Return [X, Y] of the center of cell containing provided text 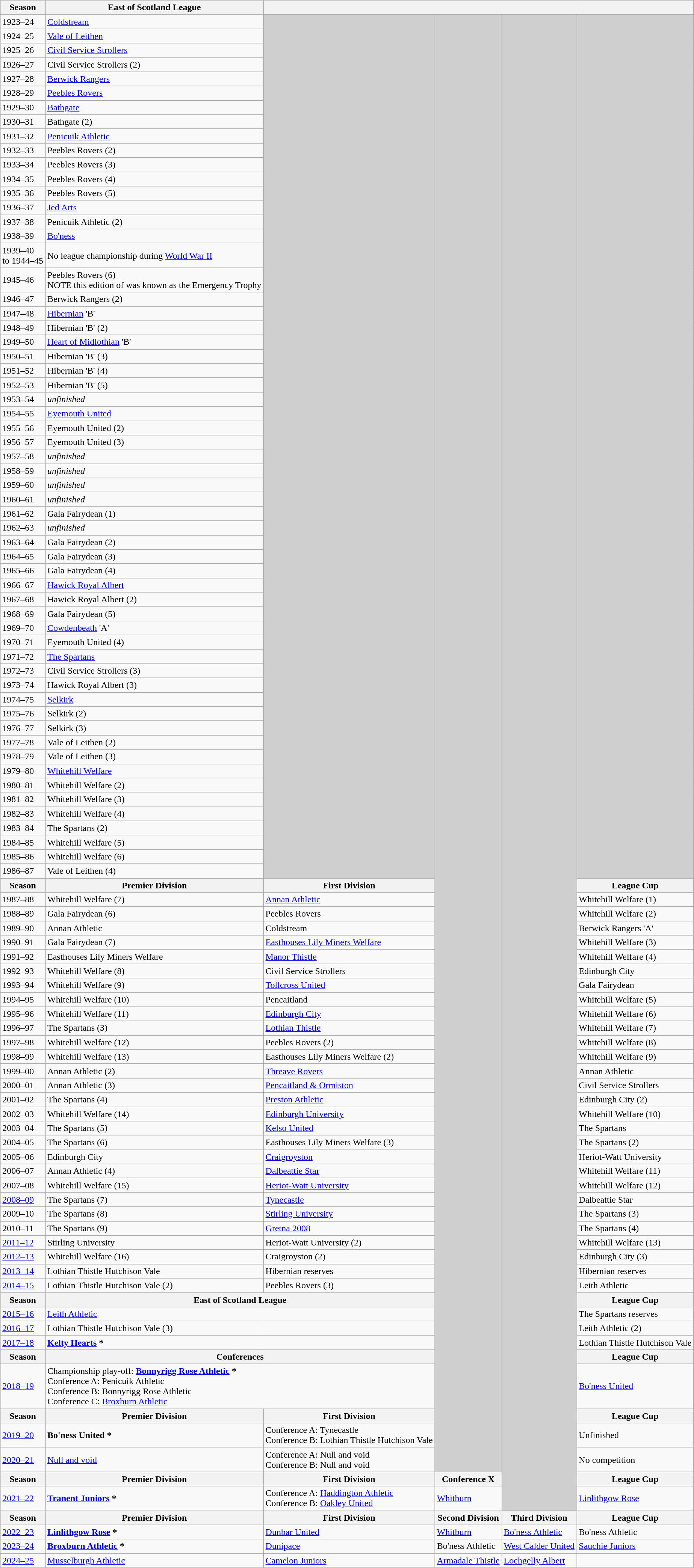
1939–40to 1944–45 [23, 255]
1938–39 [23, 236]
1967–68 [23, 599]
Berwick Rangers [154, 79]
Lothian Thistle Hutchison Vale (2) [154, 1285]
2023–24 [23, 1546]
Linlithgow Rose * [154, 1532]
Conference A: Null and voidConference B: Null and void [349, 1460]
1931–32 [23, 136]
Tollcross United [349, 985]
Penicuik Athletic (2) [154, 222]
Armadale Thistle [468, 1560]
1979–80 [23, 771]
1934–35 [23, 179]
Whitehill Welfare (15) [154, 1185]
Peebles Rovers (4) [154, 179]
Bo'ness United [635, 1386]
Craigroyston [349, 1157]
1989–90 [23, 928]
Pencaitland [349, 1000]
1945–46 [23, 280]
1948–49 [23, 328]
Whitehill Welfare (16) [154, 1257]
Dunbar United [349, 1532]
Penicuik Athletic [154, 136]
1977–78 [23, 742]
1969–70 [23, 628]
1988–89 [23, 914]
Third Division [539, 1518]
The Spartans (5) [154, 1128]
1932–33 [23, 150]
1926–27 [23, 65]
Whitehill Welfare (1) [635, 900]
Gala Fairydean (2) [154, 542]
Heriot-Watt University (2) [349, 1242]
Unfinished [635, 1435]
Preston Athletic [349, 1099]
1953–54 [23, 399]
Tynecastle [349, 1200]
1930–31 [23, 122]
1970–71 [23, 642]
Civil Service Strollers (2) [154, 65]
Gala Fairydean (6) [154, 914]
1958–59 [23, 471]
Hawick Royal Albert (3) [154, 685]
1933–34 [23, 164]
1949–50 [23, 342]
1950–51 [23, 356]
1974–75 [23, 700]
2000–01 [23, 1085]
1987–88 [23, 900]
Annan Athletic (3) [154, 1085]
1960–61 [23, 499]
Conference X [468, 1479]
2003–04 [23, 1128]
1985–86 [23, 856]
2010–11 [23, 1228]
The Spartans (6) [154, 1143]
2007–08 [23, 1185]
1972–73 [23, 671]
Hibernian 'B' (4) [154, 371]
Lothian Thistle Hutchison Vale (3) [240, 1328]
1952–53 [23, 385]
Gala Fairydean (3) [154, 556]
1925–26 [23, 50]
Hibernian 'B' [154, 314]
1983–84 [23, 828]
1935–36 [23, 193]
1978–79 [23, 757]
1990–91 [23, 942]
1924–25 [23, 36]
Threave Rovers [349, 1071]
Second Division [468, 1518]
Lochgelly Albert [539, 1560]
The Spartans (8) [154, 1214]
2017–18 [23, 1342]
1963–64 [23, 542]
2001–02 [23, 1099]
1946–47 [23, 299]
Kelso United [349, 1128]
Berwick Rangers 'A' [635, 928]
Conference A: TynecastleConference B: Lothian Thistle Hutchison Vale [349, 1435]
1984–85 [23, 842]
1971–72 [23, 657]
Gala Fairydean (5) [154, 614]
2019–20 [23, 1435]
Gretna 2008 [349, 1228]
1975–76 [23, 714]
Kelty Hearts * [240, 1342]
1957–58 [23, 457]
Bathgate (2) [154, 122]
2020–21 [23, 1460]
Cowdenbeath 'A' [154, 628]
1965–66 [23, 571]
Peebles Rovers (5) [154, 193]
2022–23 [23, 1532]
Vale of Leithen [154, 36]
Easthouses Lily Miners Welfare (3) [349, 1143]
Bo'ness [154, 236]
1959–60 [23, 485]
1936–37 [23, 208]
2008–09 [23, 1200]
Selkirk [154, 700]
Jed Arts [154, 208]
Edinburgh City (2) [635, 1099]
1964–65 [23, 556]
1980–81 [23, 785]
2002–03 [23, 1114]
1996–97 [23, 1028]
2012–13 [23, 1257]
1976–77 [23, 728]
1937–38 [23, 222]
Linlithgow Rose [635, 1498]
1929–30 [23, 107]
Hibernian 'B' (3) [154, 356]
Eyemouth United (3) [154, 442]
Pencaitland & Ormiston [349, 1085]
1968–69 [23, 614]
Easthouses Lily Miners Welfare (2) [349, 1057]
Edinburgh City (3) [635, 1257]
Leith Athletic (2) [635, 1328]
1997–98 [23, 1042]
Null and void [154, 1460]
1947–48 [23, 314]
2015–16 [23, 1314]
Edinburgh University [349, 1114]
Peebles Rovers (6)NOTE this edition of was known as the Emergency Trophy [154, 280]
Annan Athletic (2) [154, 1071]
Gala Fairydean (1) [154, 514]
Eyemouth United (2) [154, 428]
Conference A: Haddington AthleticConference B: Oakley United [349, 1498]
1973–74 [23, 685]
Championship play-off: Bonnyrigg Rose Athletic *Conference A: Penicuik Athletic Conference B: Bonnyrigg Rose Athletic Conference C: Broxburn Athletic [240, 1386]
1995–96 [23, 1014]
Gala Fairydean [635, 985]
1966–67 [23, 585]
Tranent Juniors * [154, 1498]
2024–25 [23, 1560]
1986–87 [23, 871]
Bathgate [154, 107]
1998–99 [23, 1057]
Hawick Royal Albert [154, 585]
2013–14 [23, 1271]
Vale of Leithen (2) [154, 742]
Whitehill Welfare [154, 771]
No league championship during World War II [154, 255]
2004–05 [23, 1143]
1955–56 [23, 428]
The Spartans (7) [154, 1200]
1961–62 [23, 514]
Craigroyston (2) [349, 1257]
Hibernian 'B' (2) [154, 328]
Heart of Midlothian 'B' [154, 342]
1927–28 [23, 79]
Manor Thistle [349, 957]
Vale of Leithen (4) [154, 871]
Dunipace [349, 1546]
2006–07 [23, 1171]
1954–55 [23, 413]
Musselburgh Athletic [154, 1560]
Eyemouth United (4) [154, 642]
Camelon Juniors [349, 1560]
Annan Athletic (4) [154, 1171]
2018–19 [23, 1386]
Eyemouth United [154, 413]
Vale of Leithen (3) [154, 757]
1951–52 [23, 371]
The Spartans (9) [154, 1228]
Selkirk (2) [154, 714]
2005–06 [23, 1157]
1928–29 [23, 93]
Bo'ness United * [154, 1435]
2011–12 [23, 1242]
Sauchie Juniors [635, 1546]
Lothian Thistle [349, 1028]
1993–94 [23, 985]
Hawick Royal Albert (2) [154, 599]
1994–95 [23, 1000]
1992–93 [23, 971]
The Spartans reserves [635, 1314]
Broxburn Athletic * [154, 1546]
Hibernian 'B' (5) [154, 385]
1982–83 [23, 814]
Gala Fairydean (7) [154, 942]
1981–82 [23, 799]
2009–10 [23, 1214]
2016–17 [23, 1328]
Gala Fairydean (4) [154, 571]
West Calder United [539, 1546]
1962–63 [23, 528]
1991–92 [23, 957]
1923–24 [23, 22]
2021–22 [23, 1498]
Selkirk (3) [154, 728]
2014–15 [23, 1285]
No competition [635, 1460]
Whitehill Welfare (14) [154, 1114]
Berwick Rangers (2) [154, 299]
Civil Service Strollers (3) [154, 671]
1999–00 [23, 1071]
Conferences [240, 1357]
1956–57 [23, 442]
